Pinpoint the cell where the given text exists, returning its [X, Y] midpoint coordinate. 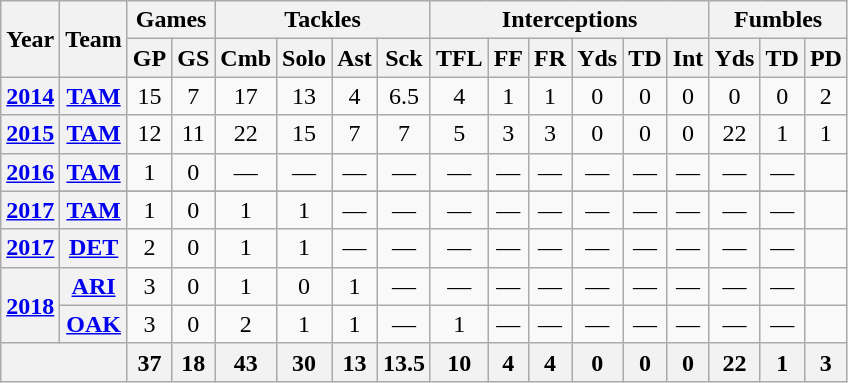
2016 [30, 172]
13.5 [404, 362]
43 [246, 362]
2015 [30, 134]
FR [550, 58]
5 [459, 134]
Solo [304, 58]
12 [149, 134]
11 [194, 134]
Games [170, 20]
18 [194, 362]
Interceptions [569, 20]
ARI [94, 286]
Fumbles [778, 20]
37 [149, 362]
Cmb [246, 58]
PD [826, 58]
OAK [94, 324]
Int [688, 58]
10 [459, 362]
TFL [459, 58]
GS [194, 58]
DET [94, 248]
FF [508, 58]
Tackles [323, 20]
Ast [355, 58]
30 [304, 362]
Sck [404, 58]
17 [246, 96]
GP [149, 58]
Year [30, 39]
6.5 [404, 96]
Team [94, 39]
2018 [30, 305]
2014 [30, 96]
